Search for the cell housing the specified text and yield its (X, Y) center coordinate. 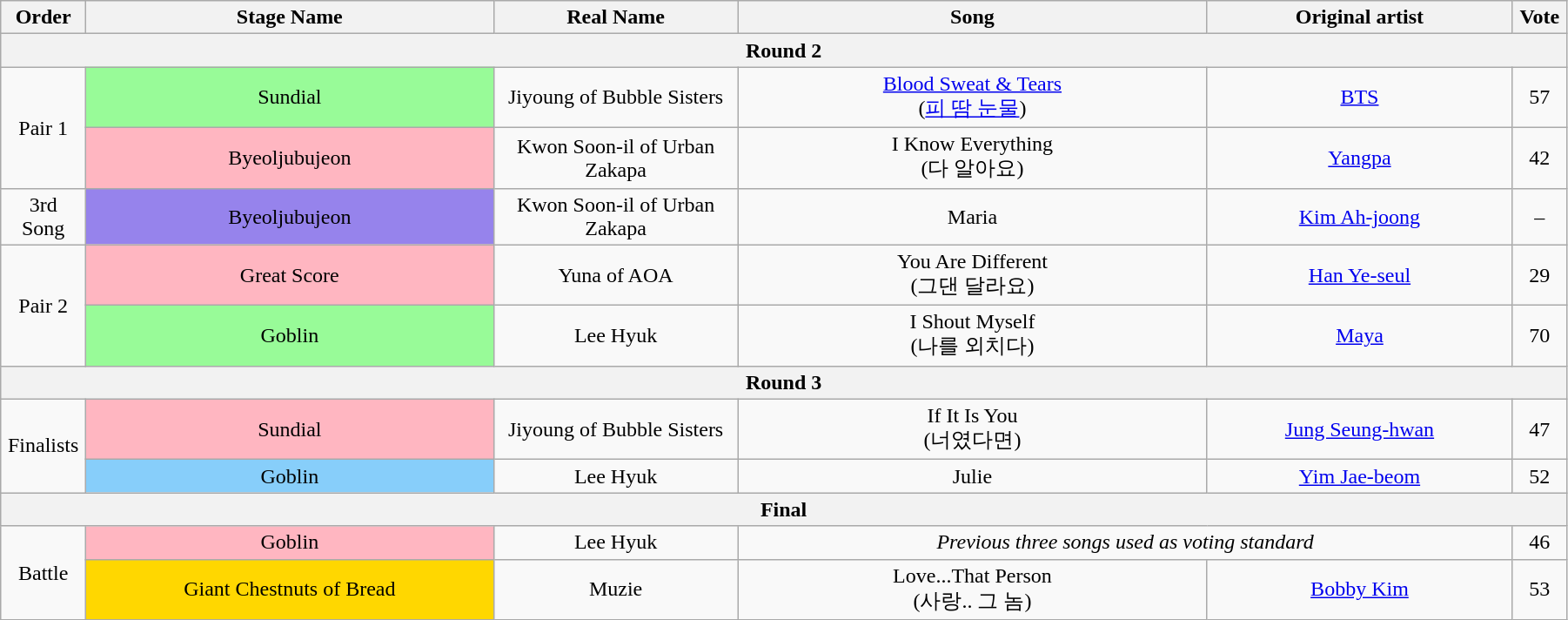
Round 2 (784, 51)
Battle (44, 573)
– (1539, 216)
Song (973, 17)
Order (44, 17)
Original artist (1359, 17)
Stage Name (290, 17)
29 (1539, 275)
Great Score (290, 275)
57 (1539, 98)
Finalists (44, 446)
Maya (1359, 336)
BTS (1359, 98)
Maria (973, 216)
Giant Chestnuts of Bread (290, 590)
46 (1539, 542)
Bobby Kim (1359, 590)
42 (1539, 158)
47 (1539, 429)
If It Is You (너였다면) (973, 429)
Jung Seung-hwan (1359, 429)
53 (1539, 590)
Round 3 (784, 382)
You Are Different (그댄 달라요) (973, 275)
Pair 1 (44, 127)
Yuna of AOA (616, 275)
Real Name (616, 17)
I Know Everything(다 알아요) (973, 158)
Love...That Person(사랑.. 그 놈) (973, 590)
Muzie (616, 590)
70 (1539, 336)
Vote (1539, 17)
Blood Sweat & Tears(피 땀 눈물) (973, 98)
Previous three songs used as voting standard (1125, 542)
I Shout Myself(나를 외치다) (973, 336)
3rd Song (44, 216)
52 (1539, 476)
Pair 2 (44, 305)
Kim Ah-joong (1359, 216)
Yim Jae-beom (1359, 476)
Final (784, 509)
Julie (973, 476)
Han Ye-seul (1359, 275)
Yangpa (1359, 158)
